Return the [x, y] coordinate for the center point of the cell that contains the specified text.  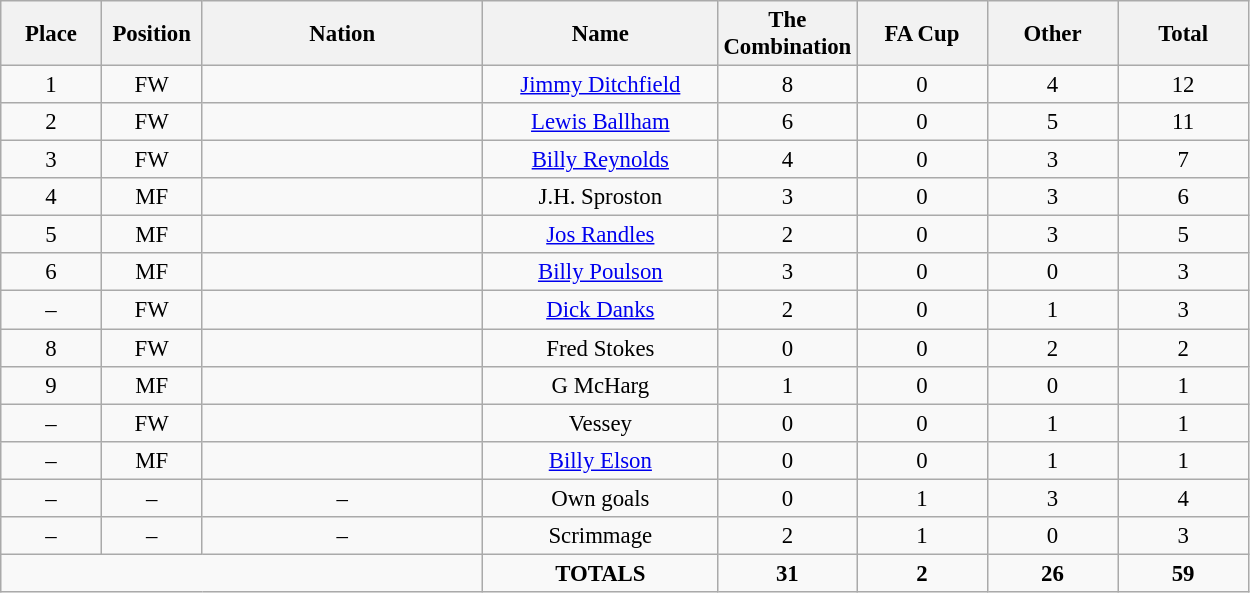
Billy Poulson [601, 273]
Position [152, 34]
Jos Randles [601, 235]
Nation [342, 34]
The Combination [787, 34]
Billy Elson [601, 460]
Own goals [601, 498]
Scrimmage [601, 536]
7 [1184, 160]
59 [1184, 573]
Name [601, 34]
Fred Stokes [601, 348]
12 [1184, 85]
Other [1052, 34]
Dick Danks [601, 310]
Total [1184, 34]
Lewis Ballham [601, 122]
11 [1184, 122]
G McHarg [601, 385]
31 [787, 573]
Vessey [601, 423]
9 [52, 385]
Billy Reynolds [601, 160]
FA Cup [922, 34]
Jimmy Ditchfield [601, 85]
Place [52, 34]
J.H. Sproston [601, 197]
26 [1052, 573]
TOTALS [601, 573]
